Search for the cell housing the specified text and yield its [x, y] center coordinate. 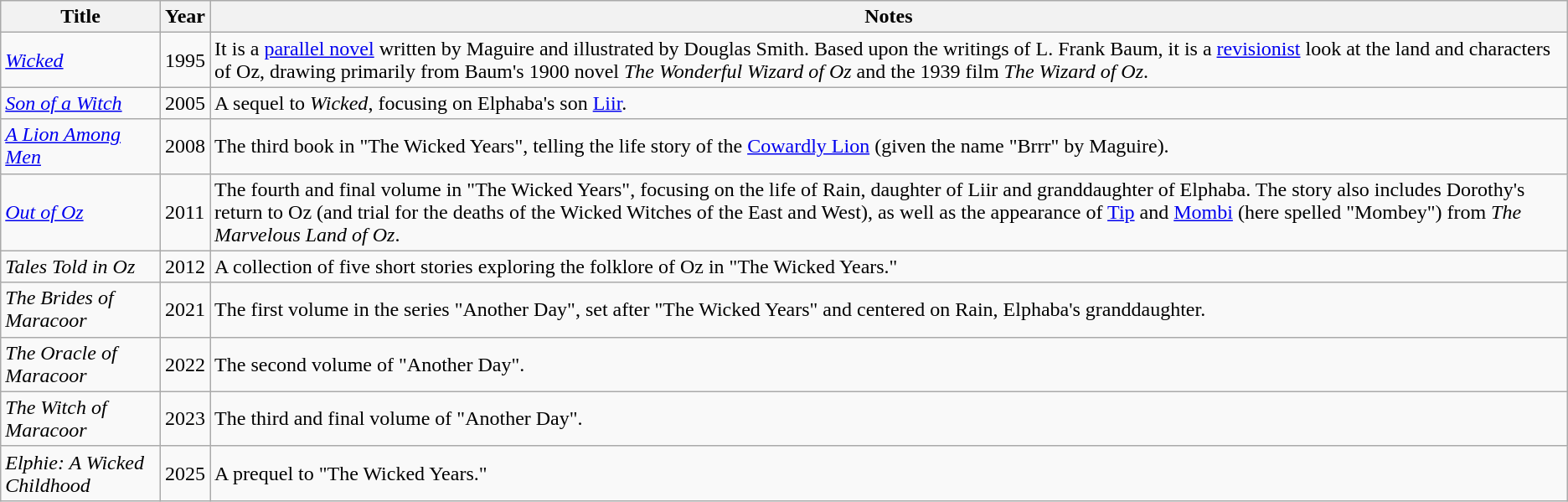
Elphie: A Wicked Childhood [80, 473]
A Lion Among Men [80, 146]
2022 [184, 364]
The Witch of Maracoor [80, 419]
Title [80, 17]
Wicked [80, 60]
1995 [184, 60]
A sequel to Wicked, focusing on Elphaba's son Liir. [890, 103]
The third and final volume of "Another Day". [890, 419]
Son of a Witch [80, 103]
2008 [184, 146]
The third book in "The Wicked Years", telling the life story of the Cowardly Lion (given the name "Brrr" by Maguire). [890, 146]
A prequel to "The Wicked Years." [890, 473]
The first volume in the series "Another Day", set after "The Wicked Years" and centered on Rain, Elphaba's granddaughter. [890, 310]
A collection of five short stories exploring the folklore of Oz in "The Wicked Years." [890, 267]
The second volume of "Another Day". [890, 364]
The Oracle of Maracoor [80, 364]
2005 [184, 103]
Tales Told in Oz [80, 267]
2025 [184, 473]
2012 [184, 267]
2011 [184, 212]
Out of Oz [80, 212]
2023 [184, 419]
Notes [890, 17]
Year [184, 17]
2021 [184, 310]
The Brides of Maracoor [80, 310]
